Extract the (X, Y) coordinate from the center of the cell holding the provided text.  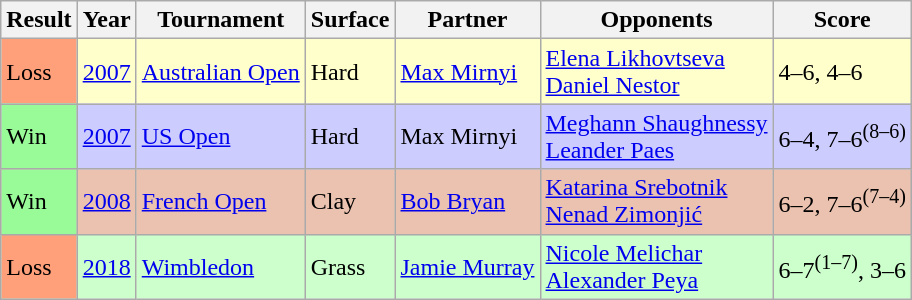
Wimbledon (220, 266)
Tournament (220, 20)
Result (39, 20)
2018 (106, 266)
4–6, 4–6 (842, 72)
Clay (350, 202)
2008 (106, 202)
Katarina Srebotnik Nenad Zimonjić (656, 202)
US Open (220, 136)
Partner (468, 20)
Score (842, 20)
Nicole Melichar Alexander Peya (656, 266)
Surface (350, 20)
Grass (350, 266)
French Open (220, 202)
Opponents (656, 20)
6–2, 7–6(7–4) (842, 202)
6–4, 7–6(8–6) (842, 136)
Australian Open (220, 72)
Elena Likhovtseva Daniel Nestor (656, 72)
Meghann Shaughnessy Leander Paes (656, 136)
Year (106, 20)
Bob Bryan (468, 202)
Jamie Murray (468, 266)
6–7(1–7), 3–6 (842, 266)
